Extract the [X, Y] coordinate from the center of the cell holding the provided text.  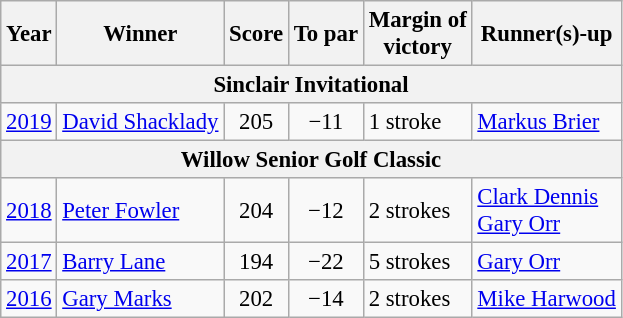
Mike Harwood [546, 299]
204 [256, 210]
Margin ofvictory [418, 34]
To par [326, 34]
202 [256, 299]
Markus Brier [546, 122]
2018 [29, 210]
−22 [326, 262]
Winner [140, 34]
2019 [29, 122]
−11 [326, 122]
David Shacklady [140, 122]
Barry Lane [140, 262]
−12 [326, 210]
205 [256, 122]
Gary Marks [140, 299]
−14 [326, 299]
1 stroke [418, 122]
Willow Senior Golf Classic [311, 160]
Peter Fowler [140, 210]
Gary Orr [546, 262]
194 [256, 262]
2017 [29, 262]
5 strokes [418, 262]
Score [256, 34]
Sinclair Invitational [311, 85]
Year [29, 34]
Clark Dennis Gary Orr [546, 210]
Runner(s)-up [546, 34]
2016 [29, 299]
